Return the [x, y] coordinate for the center point of the cell that contains the specified text.  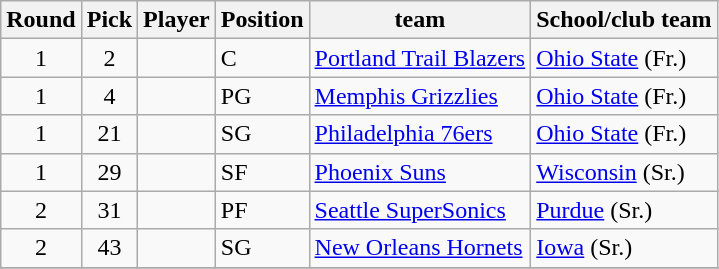
Pick [109, 20]
New Orleans Hornets [420, 248]
Seattle SuperSonics [420, 210]
C [262, 58]
SF [262, 172]
Player [177, 20]
School/club team [624, 20]
Iowa (Sr.) [624, 248]
21 [109, 134]
Portland Trail Blazers [420, 58]
Memphis Grizzlies [420, 96]
PF [262, 210]
43 [109, 248]
Philadelphia 76ers [420, 134]
31 [109, 210]
Wisconsin (Sr.) [624, 172]
Position [262, 20]
team [420, 20]
4 [109, 96]
Phoenix Suns [420, 172]
Round [41, 20]
Purdue (Sr.) [624, 210]
PG [262, 96]
29 [109, 172]
